Pinpoint the cell where the given text exists, returning its (x, y) midpoint coordinate. 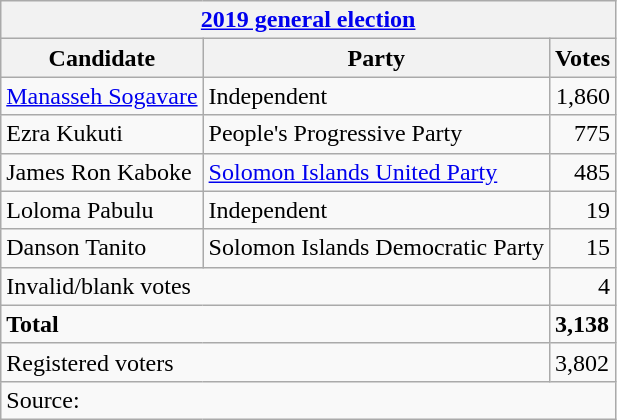
Manasseh Sogavare (102, 96)
Source: (308, 400)
Solomon Islands Democratic Party (376, 248)
Loloma Pabulu (102, 210)
Registered voters (276, 362)
1,860 (582, 96)
485 (582, 172)
15 (582, 248)
Candidate (102, 58)
19 (582, 210)
775 (582, 134)
Party (376, 58)
Votes (582, 58)
4 (582, 286)
James Ron Kaboke (102, 172)
2019 general election (308, 20)
3,138 (582, 324)
People's Progressive Party (376, 134)
3,802 (582, 362)
Solomon Islands United Party (376, 172)
Danson Tanito (102, 248)
Total (276, 324)
Invalid/blank votes (276, 286)
Ezra Kukuti (102, 134)
